Provide the [X, Y] coordinate of the cell's center where the given text is located.  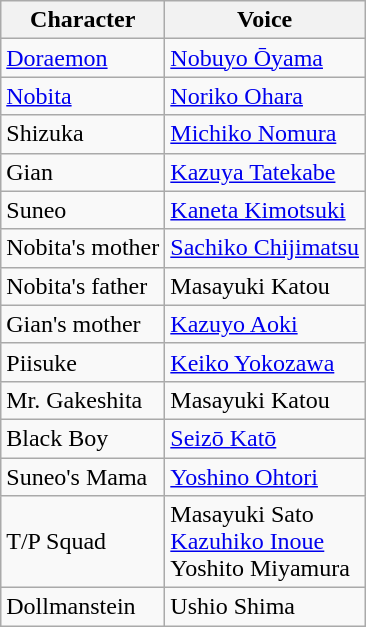
Doraemon [83, 58]
Piisuke [83, 362]
Voice [265, 20]
Suneo [83, 210]
Nobuyo Ōyama [265, 58]
Seizō Katō [265, 438]
Shizuka [83, 134]
T/P Squad [83, 542]
Nobita's mother [83, 248]
Masayuki SatoKazuhiko InoueYoshito Miyamura [265, 542]
Suneo's Mama [83, 477]
Nobita's father [83, 286]
Sachiko Chijimatsu [265, 248]
Character [83, 20]
Nobita [83, 96]
Noriko Ohara [265, 96]
Black Boy [83, 438]
Yoshino Ohtori [265, 477]
Keiko Yokozawa [265, 362]
Kazuyo Aoki [265, 324]
Kaneta Kimotsuki [265, 210]
Gian [83, 172]
Ushio Shima [265, 607]
Gian's mother [83, 324]
Dollmanstein [83, 607]
Mr. Gakeshita [83, 400]
Michiko Nomura [265, 134]
Kazuya Tatekabe [265, 172]
